Return the (x, y) coordinate for the center point of the cell that contains the specified text.  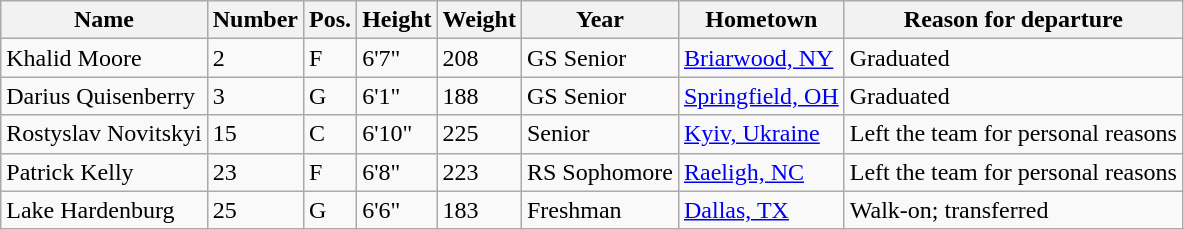
Height (397, 20)
Rostyslav Novitskyi (104, 134)
2 (255, 58)
223 (479, 172)
Lake Hardenburg (104, 210)
Patrick Kelly (104, 172)
Weight (479, 20)
3 (255, 96)
C (330, 134)
Khalid Moore (104, 58)
Springfield, OH (761, 96)
Hometown (761, 20)
Reason for departure (1013, 20)
Darius Quisenberry (104, 96)
Kyiv, Ukraine (761, 134)
183 (479, 210)
188 (479, 96)
Year (600, 20)
6'6" (397, 210)
6'8" (397, 172)
Pos. (330, 20)
6'7" (397, 58)
Senior (600, 134)
225 (479, 134)
Dallas, TX (761, 210)
Freshman (600, 210)
6'10" (397, 134)
6'1" (397, 96)
Briarwood, NY (761, 58)
208 (479, 58)
Number (255, 20)
15 (255, 134)
Name (104, 20)
Raeligh, NC (761, 172)
25 (255, 210)
RS Sophomore (600, 172)
23 (255, 172)
Walk-on; transferred (1013, 210)
